Find where the given text appears and provide that cell's center as (x, y) coordinate. 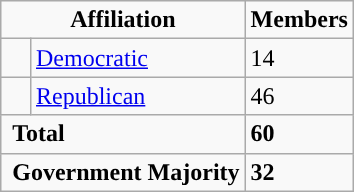
60 (299, 134)
46 (299, 96)
14 (299, 58)
Government Majority (123, 172)
Total (123, 134)
Members (299, 20)
Democratic (138, 58)
Republican (138, 96)
32 (299, 172)
Affiliation (123, 20)
